Pinpoint the cell where the given text exists, returning its (x, y) midpoint coordinate. 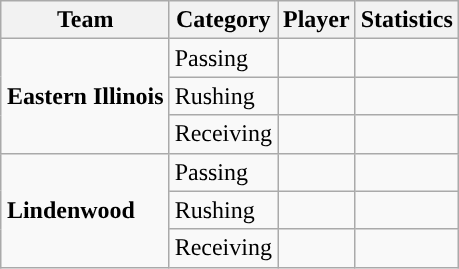
Lindenwood (85, 210)
Eastern Illinois (85, 96)
Statistics (406, 20)
Category (223, 20)
Team (85, 20)
Player (317, 20)
